Provide the [x, y] coordinate of the cell's center where the given text is located.  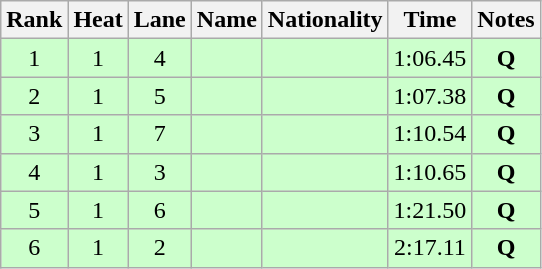
Rank [34, 20]
1:10.54 [430, 134]
Lane [160, 20]
Heat [98, 20]
7 [160, 134]
Time [430, 20]
Notes [506, 20]
2:17.11 [430, 248]
1:06.45 [430, 58]
Name [226, 20]
1:21.50 [430, 210]
1:07.38 [430, 96]
1:10.65 [430, 172]
Nationality [325, 20]
